Determine the (x, y) coordinate at the center of the cell enclosing the given text.  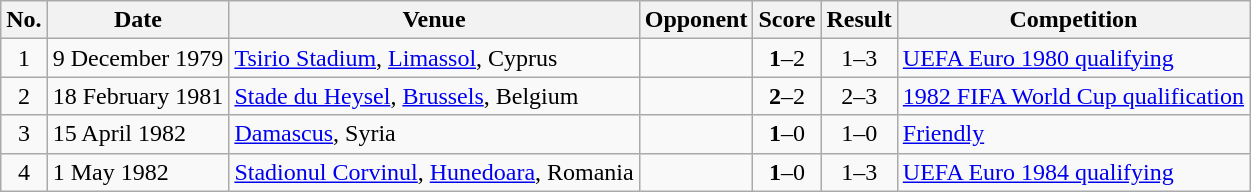
18 February 1981 (138, 96)
UEFA Euro 1980 qualifying (1073, 58)
Score (787, 20)
2 (24, 96)
Stadionul Corvinul, Hunedoara, Romania (434, 172)
Damascus, Syria (434, 134)
Friendly (1073, 134)
Date (138, 20)
9 December 1979 (138, 58)
2–2 (787, 96)
1 May 1982 (138, 172)
3 (24, 134)
Venue (434, 20)
4 (24, 172)
Result (859, 20)
Competition (1073, 20)
1–2 (787, 58)
1982 FIFA World Cup qualification (1073, 96)
Opponent (696, 20)
1 (24, 58)
Tsirio Stadium, Limassol, Cyprus (434, 58)
UEFA Euro 1984 qualifying (1073, 172)
15 April 1982 (138, 134)
No. (24, 20)
2–3 (859, 96)
Stade du Heysel, Brussels, Belgium (434, 96)
